Locate the cell with the specified text and output its [X, Y] center coordinate. 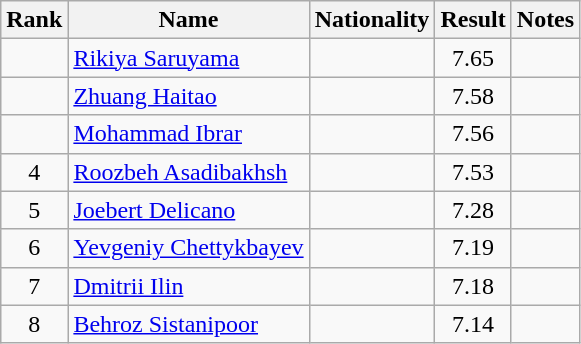
Result [473, 20]
8 [34, 324]
7.14 [473, 324]
5 [34, 210]
7.18 [473, 286]
7.28 [473, 210]
7.58 [473, 96]
Mohammad Ibrar [188, 134]
Roozbeh Asadibakhsh [188, 172]
7.19 [473, 248]
Dmitrii Ilin [188, 286]
7.56 [473, 134]
4 [34, 172]
7 [34, 286]
Zhuang Haitao [188, 96]
7.65 [473, 58]
Notes [545, 20]
Joebert Delicano [188, 210]
6 [34, 248]
Yevgeniy Chettykbayev [188, 248]
Name [188, 20]
7.53 [473, 172]
Rikiya Saruyama [188, 58]
Behroz Sistanipoor [188, 324]
Rank [34, 20]
Nationality [372, 20]
